Output the (x, y) coordinate of the center of the cell containing the given text.  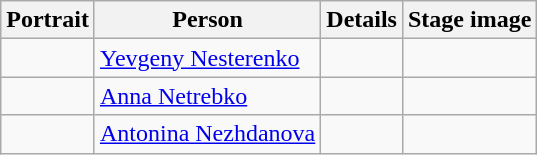
Antonina Nezhdanova (207, 134)
Yevgeny Nesterenko (207, 58)
Details (362, 20)
Stage image (469, 20)
Anna Netrebko (207, 96)
Portrait (48, 20)
Person (207, 20)
